Determine the [X, Y] coordinate at the center of the cell enclosing the given text.  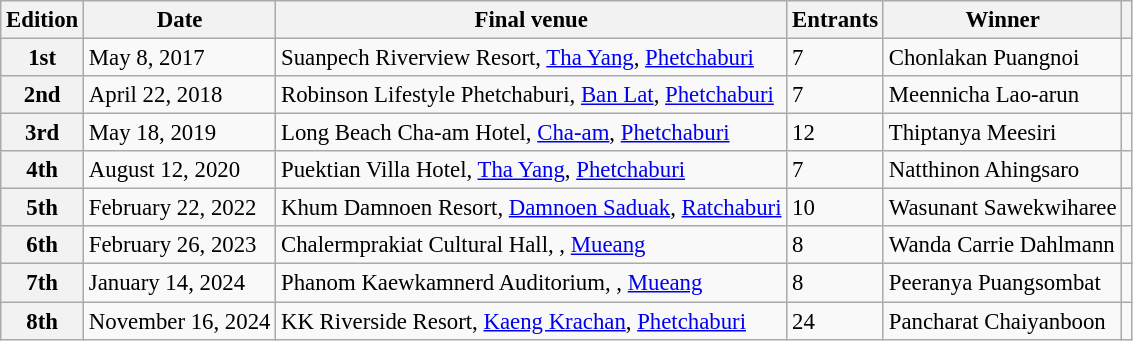
Date [180, 20]
Wasunant Sawekwiharee [1002, 208]
8th [42, 321]
6th [42, 245]
Final venue [532, 20]
5th [42, 208]
Robinson Lifestyle Phetchaburi, Ban Lat, Phetchaburi [532, 95]
November 16, 2024 [180, 321]
2nd [42, 95]
February 22, 2022 [180, 208]
Phanom Kaewkamnerd Auditorium, , Mueang [532, 283]
Long Beach Cha-am Hotel, Cha-am, Phetchaburi [532, 133]
4th [42, 170]
Peeranya Puangsombat [1002, 283]
7th [42, 283]
1st [42, 58]
10 [836, 208]
Chalermprakiat Cultural Hall, , Mueang [532, 245]
Khum Damnoen Resort, Damnoen Saduak, Ratchaburi [532, 208]
Winner [1002, 20]
Entrants [836, 20]
Meennicha Lao-arun [1002, 95]
3rd [42, 133]
Chonlakan Puangnoi [1002, 58]
January 14, 2024 [180, 283]
Puektian Villa Hotel, Tha Yang, Phetchaburi [532, 170]
24 [836, 321]
Natthinon Ahingsaro [1002, 170]
Thiptanya Meesiri [1002, 133]
Pancharat Chaiyanboon [1002, 321]
February 26, 2023 [180, 245]
August 12, 2020 [180, 170]
May 8, 2017 [180, 58]
May 18, 2019 [180, 133]
April 22, 2018 [180, 95]
Suanpech Riverview Resort, Tha Yang, Phetchaburi [532, 58]
12 [836, 133]
Edition [42, 20]
KK Riverside Resort, Kaeng Krachan, Phetchaburi [532, 321]
Wanda Carrie Dahlmann [1002, 245]
